Search for the cell housing the specified text and yield its (x, y) center coordinate. 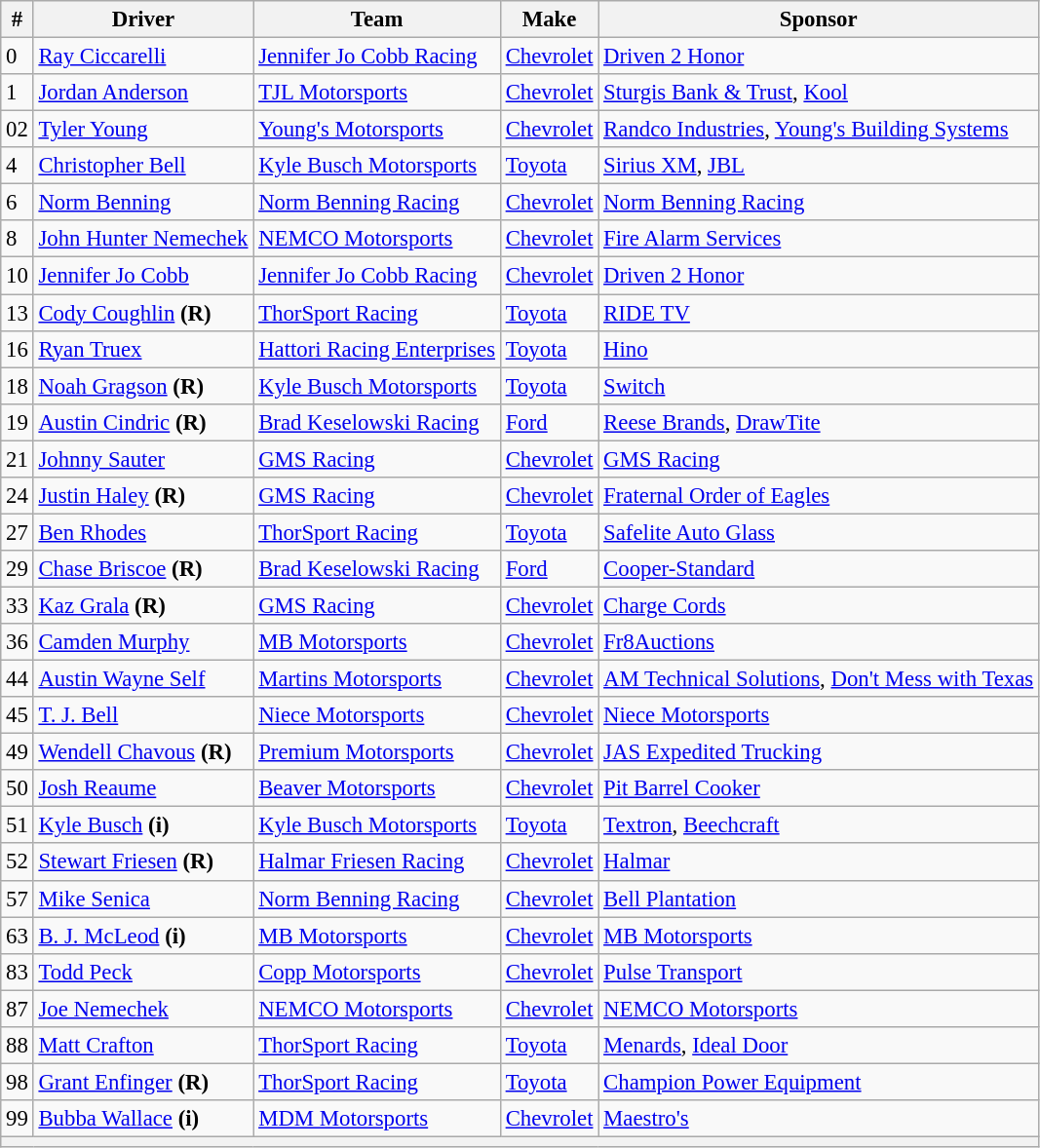
Charge Cords (819, 605)
Kaz Grala (R) (143, 605)
Reese Brands, DrawTite (819, 422)
Hino (819, 349)
Wendell Chavous (R) (143, 752)
Ryan Truex (143, 349)
Josh Reaume (143, 788)
99 (18, 1119)
Todd Peck (143, 972)
Kyle Busch (i) (143, 825)
Jennifer Jo Cobb (143, 276)
Mike Senica (143, 899)
63 (18, 936)
02 (18, 130)
Hattori Racing Enterprises (377, 349)
Make (549, 19)
Textron, Beechcraft (819, 825)
Grant Enfinger (R) (143, 1082)
Switch (819, 386)
33 (18, 605)
Bubba Wallace (i) (143, 1119)
Driver (143, 19)
98 (18, 1082)
13 (18, 313)
Justin Haley (R) (143, 496)
Noah Gragson (R) (143, 386)
Joe Nemechek (143, 1009)
Fraternal Order of Eagles (819, 496)
Halmar Friesen Racing (377, 862)
6 (18, 203)
Chase Briscoe (R) (143, 569)
# (18, 19)
Cooper-Standard (819, 569)
TJL Motorsports (377, 93)
Maestro's (819, 1119)
57 (18, 899)
Safelite Auto Glass (819, 532)
John Hunter Nemechek (143, 239)
Austin Wayne Self (143, 679)
Copp Motorsports (377, 972)
36 (18, 642)
Champion Power Equipment (819, 1082)
Ray Ciccarelli (143, 57)
Tyler Young (143, 130)
19 (18, 422)
Fire Alarm Services (819, 239)
Menards, Ideal Door (819, 1046)
MDM Motorsports (377, 1119)
Fr8Auctions (819, 642)
10 (18, 276)
18 (18, 386)
Norm Benning (143, 203)
Sirius XM, JBL (819, 166)
Stewart Friesen (R) (143, 862)
Cody Coughlin (R) (143, 313)
88 (18, 1046)
Christopher Bell (143, 166)
0 (18, 57)
Sturgis Bank & Trust, Kool (819, 93)
16 (18, 349)
Martins Motorsports (377, 679)
29 (18, 569)
Halmar (819, 862)
24 (18, 496)
AM Technical Solutions, Don't Mess with Texas (819, 679)
Bell Plantation (819, 899)
Randco Industries, Young's Building Systems (819, 130)
4 (18, 166)
87 (18, 1009)
27 (18, 532)
Pit Barrel Cooker (819, 788)
21 (18, 459)
T. J. Bell (143, 715)
50 (18, 788)
Young's Motorsports (377, 130)
52 (18, 862)
Matt Crafton (143, 1046)
JAS Expedited Trucking (819, 752)
Austin Cindric (R) (143, 422)
8 (18, 239)
83 (18, 972)
Team (377, 19)
49 (18, 752)
45 (18, 715)
B. J. McLeod (i) (143, 936)
Premium Motorsports (377, 752)
Camden Murphy (143, 642)
RIDE TV (819, 313)
1 (18, 93)
44 (18, 679)
51 (18, 825)
Jordan Anderson (143, 93)
Beaver Motorsports (377, 788)
Pulse Transport (819, 972)
Ben Rhodes (143, 532)
Sponsor (819, 19)
Johnny Sauter (143, 459)
